Locate the cell with the specified text and output its [x, y] center coordinate. 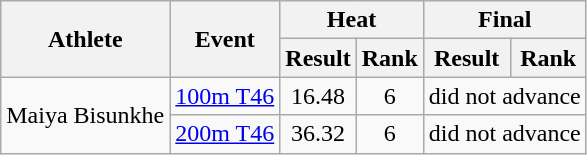
Heat [352, 20]
100m T46 [225, 96]
36.32 [318, 134]
Athlete [86, 39]
Final [504, 20]
Event [225, 39]
Maiya Bisunkhe [86, 115]
200m T46 [225, 134]
16.48 [318, 96]
